Identify which cell holds the provided text, then report its [x, y] central coordinate. 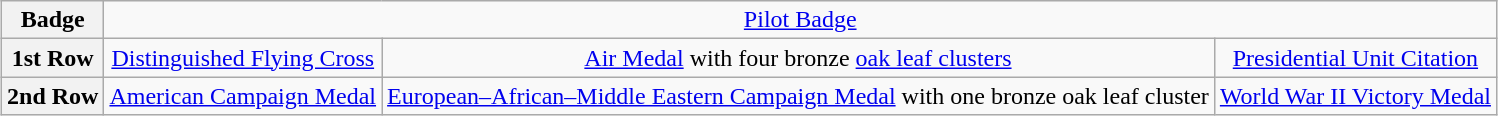
1st Row [53, 58]
Pilot Badge [800, 20]
Air Medal with four bronze oak leaf clusters [798, 58]
World War II Victory Medal [1355, 96]
Presidential Unit Citation [1355, 58]
European–African–Middle Eastern Campaign Medal with one bronze oak leaf cluster [798, 96]
Distinguished Flying Cross [243, 58]
Badge [53, 20]
2nd Row [53, 96]
American Campaign Medal [243, 96]
